Return the [x, y] coordinate for the center point of the cell that contains the specified text.  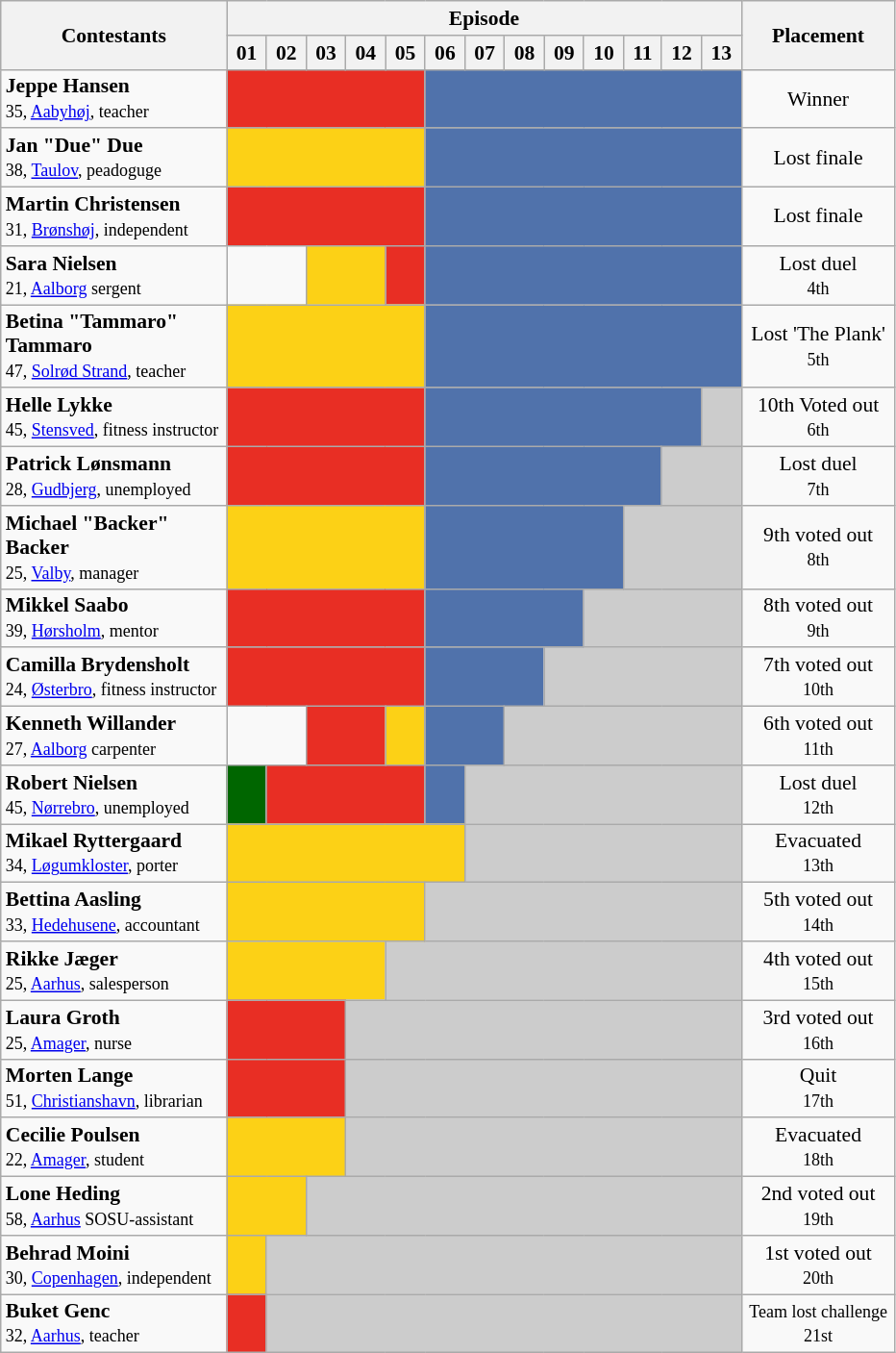
09 [563, 53]
Patrick Lønsmann28, Gudbjerg, unemployed [113, 477]
Contestants [113, 35]
Episode [485, 18]
Helle Lykke45, Stensved, fitness instructor [113, 417]
Camilla Brydensholt24, Østerbro, fitness instructor [113, 677]
Lost duel12th [818, 794]
01 [246, 53]
4th voted out15th [818, 971]
Michael "Backer" Backer25, Valby, manager [113, 548]
Jeppe Hansen35, Aabyhøj, teacher [113, 98]
6th voted out11th [818, 737]
Team lost challenge21st [818, 1323]
Evacuated13th [818, 854]
Lost duel4th [818, 275]
Lost 'The Plank'5th [818, 346]
Buket Genc32, Aarhus, teacher [113, 1323]
08 [525, 53]
Cecilie Poulsen22, Amager, student [113, 1148]
1st voted out20th [818, 1265]
5th voted out14th [818, 912]
Winner [818, 98]
10 [604, 53]
Lost duel7th [818, 477]
13 [721, 53]
04 [365, 53]
12 [681, 53]
06 [444, 53]
05 [406, 53]
8th voted out9th [818, 617]
02 [286, 53]
Betina "Tammaro" Tammaro47, Solrød Strand, teacher [113, 346]
Martin Christensen31, Brønshøj, independent [113, 217]
03 [325, 53]
Mikkel Saabo39, Hørsholm, mentor [113, 617]
07 [485, 53]
Sara Nielsen21, Aalborg sergent [113, 275]
Robert Nielsen45, Nørrebro, unemployed [113, 794]
3rd voted out16th [818, 1029]
Bettina Aasling33, Hedehusene, accountant [113, 912]
Quit17th [818, 1089]
2nd voted out19th [818, 1206]
Rikke Jæger25, Aarhus, salesperson [113, 971]
10th Voted out6th [818, 417]
Placement [818, 35]
Jan "Due" Due38, Taulov, peadoguge [113, 158]
Lone Heding58, Aarhus SOSU-assistant [113, 1206]
Mikael Ryttergaard34, Løgumkloster, porter [113, 854]
Behrad Moini30, Copenhagen, independent [113, 1265]
Laura Groth25, Amager, nurse [113, 1029]
9th voted out8th [818, 548]
7th voted out10th [818, 677]
Kenneth Willander27, Aalborg carpenter [113, 737]
Morten Lange51, Christianshavn, librarian [113, 1089]
11 [643, 53]
Evacuated18th [818, 1148]
